Identify which cell holds the provided text, then report its [X, Y] central coordinate. 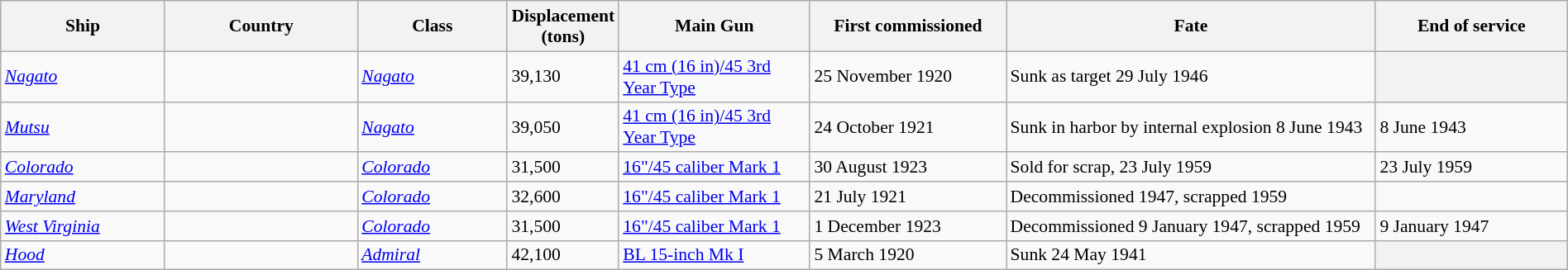
First commissioned [908, 26]
Main Gun [715, 26]
8 June 1943 [1471, 127]
Displacement (tons) [562, 26]
24 October 1921 [908, 127]
23 July 1959 [1471, 168]
1 December 1923 [908, 226]
Class [432, 26]
Sunk as target 29 July 1946 [1191, 76]
End of service [1471, 26]
25 November 1920 [908, 76]
Country [261, 26]
39,130 [562, 76]
32,600 [562, 197]
Sunk in harbor by internal explosion 8 June 1943 [1191, 127]
30 August 1923 [908, 168]
BL 15-inch Mk I [715, 255]
Mutsu [83, 127]
Hood [83, 255]
Decommissioned 1947, scrapped 1959 [1191, 197]
West Virginia [83, 226]
21 July 1921 [908, 197]
9 January 1947 [1471, 226]
Ship [83, 26]
39,050 [562, 127]
Sunk 24 May 1941 [1191, 255]
Admiral [432, 255]
Decommissioned 9 January 1947, scrapped 1959 [1191, 226]
42,100 [562, 255]
Sold for scrap, 23 July 1959 [1191, 168]
Fate [1191, 26]
5 March 1920 [908, 255]
Maryland [83, 197]
